For the text-containing cell, return its midpoint in [X, Y] coordinate format. 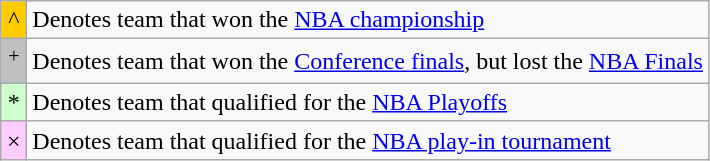
Denotes team that qualified for the NBA play-in tournament [368, 140]
Denotes team that qualified for the NBA Playoffs [368, 102]
× [14, 140]
* [14, 102]
+ [14, 62]
Denotes team that won the NBA championship [368, 20]
Denotes team that won the Conference finals, but lost the NBA Finals [368, 62]
^ [14, 20]
